Return the (x, y) coordinate for the center point of the cell that contains the specified text.  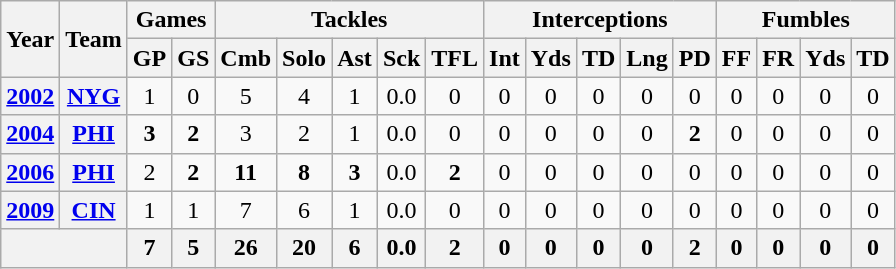
NYG (94, 96)
Solo (304, 58)
Ast (355, 58)
26 (246, 248)
Lng (647, 58)
Cmb (246, 58)
Games (170, 20)
FR (778, 58)
Sck (401, 58)
FF (736, 58)
Tackles (350, 20)
TFL (455, 58)
2006 (30, 172)
GP (149, 58)
Interceptions (600, 20)
CIN (94, 210)
11 (246, 172)
8 (304, 172)
2009 (30, 210)
Team (94, 39)
2002 (30, 96)
Year (30, 39)
4 (304, 96)
GS (194, 58)
Int (505, 58)
PD (694, 58)
20 (304, 248)
Fumbles (806, 20)
2004 (30, 134)
